Capture the cell that displays the provided text and extract its [x, y] central coordinate. 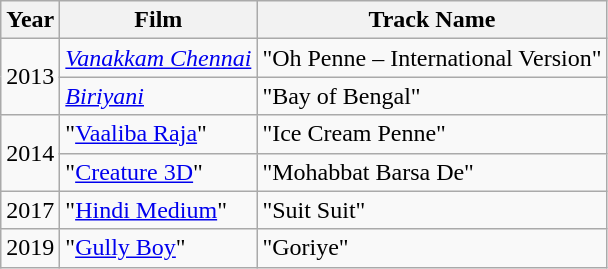
2019 [30, 248]
Vanakkam Chennai [158, 58]
Biriyani [158, 96]
"Bay of Bengal" [432, 96]
2014 [30, 153]
"Gully Boy" [158, 248]
"Hindi Medium" [158, 210]
Track Name [432, 20]
"Ice Cream Penne" [432, 134]
"Mohabbat Barsa De" [432, 172]
"Vaaliba Raja" [158, 134]
"Creature 3D" [158, 172]
"Suit Suit" [432, 210]
"Goriye" [432, 248]
Film [158, 20]
2013 [30, 77]
Year [30, 20]
"Oh Penne – International Version" [432, 58]
2017 [30, 210]
